Locate the cell with the specified text and output its [X, Y] center coordinate. 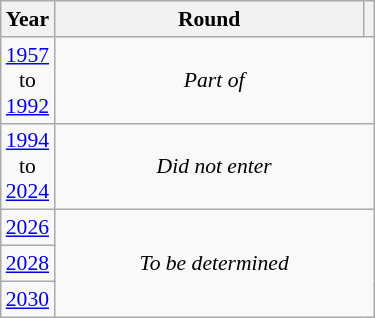
Did not enter [214, 166]
2028 [28, 264]
To be determined [214, 264]
2030 [28, 299]
1994to2024 [28, 166]
Part of [214, 80]
Year [28, 19]
Round [209, 19]
1957to1992 [28, 80]
2026 [28, 228]
